Return the (X, Y) coordinate for the center point of the cell that contains the specified text.  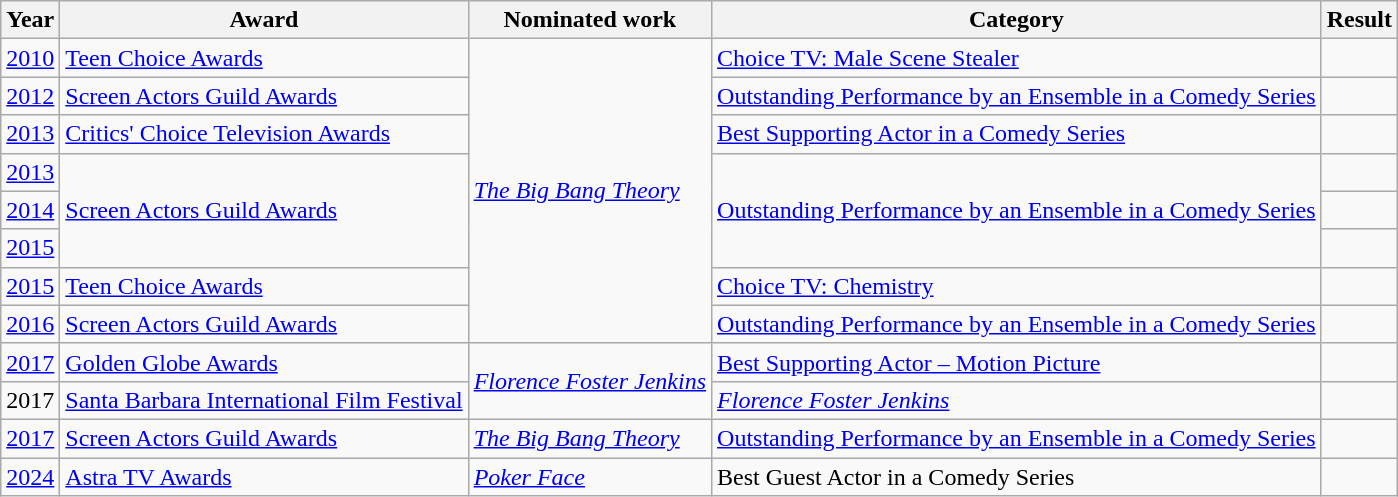
Award (264, 20)
Best Supporting Actor in a Comedy Series (1017, 134)
Poker Face (590, 477)
2012 (30, 96)
Best Supporting Actor – Motion Picture (1017, 362)
Nominated work (590, 20)
Result (1359, 20)
2014 (30, 210)
Golden Globe Awards (264, 362)
2024 (30, 477)
Choice TV: Male Scene Stealer (1017, 58)
Category (1017, 20)
Astra TV Awards (264, 477)
Year (30, 20)
2010 (30, 58)
Best Guest Actor in a Comedy Series (1017, 477)
Choice TV: Chemistry (1017, 286)
Santa Barbara International Film Festival (264, 400)
Critics' Choice Television Awards (264, 134)
2016 (30, 324)
